Scan for the cell matching the given text and deliver its [X, Y] coordinate at center. 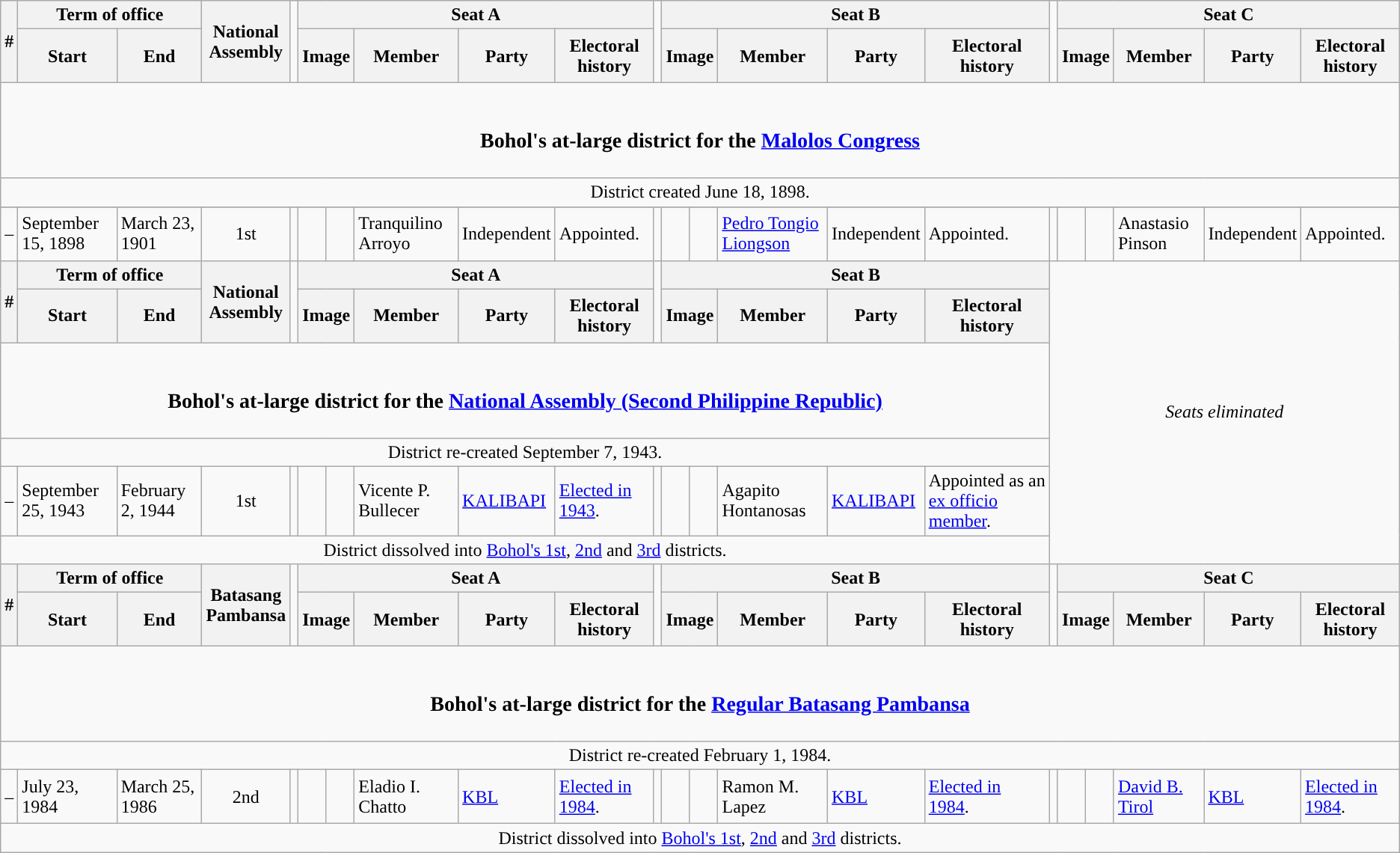
David B. Tirol [1158, 797]
February 2, 1944 [159, 501]
September 15, 1898 [67, 233]
Bohol's at-large district for the National Assembly (Second Philippine Republic) [525, 391]
Anastasio Pinson [1158, 233]
Agapito Hontanosas [773, 501]
District created June 18, 1898. [700, 192]
Bohol's at-large district for the Regular Batasang Pambansa [700, 694]
Seats eliminated [1224, 412]
Bohol's at-large district for the Malolos Congress [700, 130]
2nd [246, 797]
July 23, 1984 [67, 797]
Tranquilino Arroyo [407, 233]
March 25, 1986 [159, 797]
March 23, 1901 [159, 233]
BatasangPambansa [246, 605]
Pedro Tongio Liongson [773, 233]
District re-created September 7, 1943. [525, 452]
Eladio I. Chatto [407, 797]
Elected in 1943. [604, 501]
Vicente P. Bullecer [407, 501]
District re-created February 1, 1984. [700, 756]
Ramon M. Lapez [773, 797]
Appointed as an ex officio member. [987, 501]
September 25, 1943 [67, 501]
